Find where the given text appears and provide that cell's center as [X, Y] coordinate. 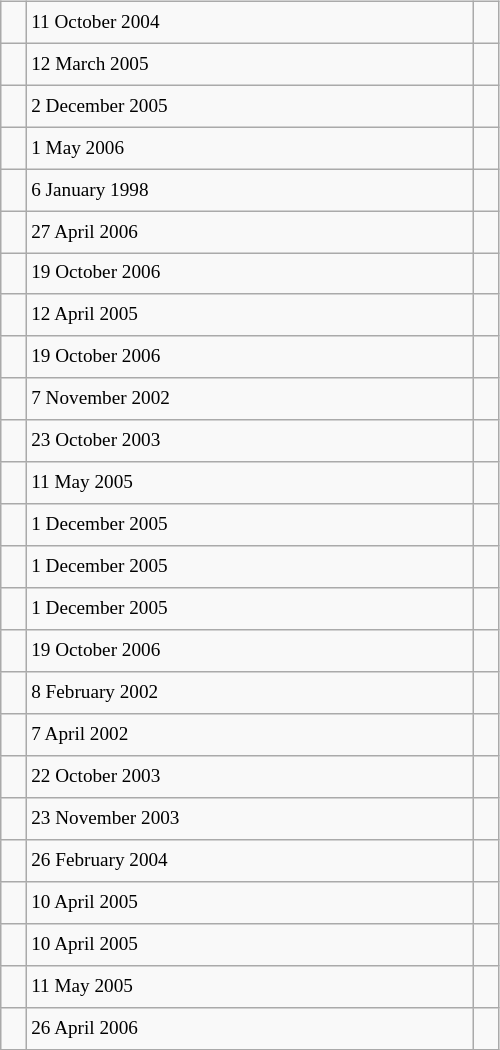
1 May 2006 [250, 148]
6 January 1998 [250, 190]
11 October 2004 [250, 22]
7 April 2002 [250, 735]
12 April 2005 [250, 315]
26 April 2006 [250, 1028]
2 December 2005 [250, 106]
7 November 2002 [250, 399]
12 March 2005 [250, 64]
22 October 2003 [250, 777]
23 November 2003 [250, 819]
8 February 2002 [250, 693]
26 February 2004 [250, 861]
23 October 2003 [250, 441]
27 April 2006 [250, 232]
